Output the (x, y) coordinate of the center of the cell containing the given text.  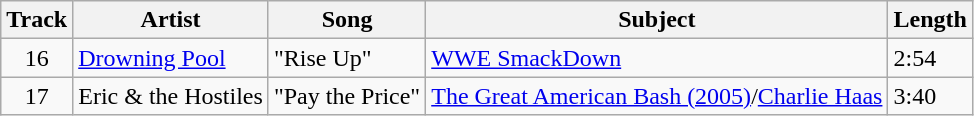
Subject (657, 20)
Drowning Pool (171, 58)
Length (930, 20)
The Great American Bash (2005)/Charlie Haas (657, 96)
WWE SmackDown (657, 58)
2:54 (930, 58)
Eric & the Hostiles (171, 96)
3:40 (930, 96)
16 (37, 58)
17 (37, 96)
"Rise Up" (346, 58)
Song (346, 20)
Artist (171, 20)
"Pay the Price" (346, 96)
Track (37, 20)
